Find where the given text appears and provide that cell's center as (X, Y) coordinate. 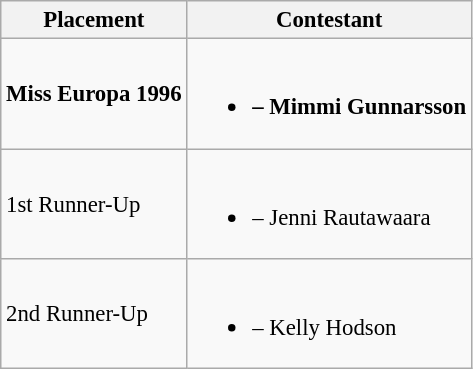
Placement (94, 20)
Contestant (330, 20)
2nd Runner-Up (94, 314)
– Mimmi Gunnarsson (330, 94)
– Kelly Hodson (330, 314)
– Jenni Rautawaara (330, 204)
1st Runner-Up (94, 204)
Miss Europa 1996 (94, 94)
